Output the (X, Y) coordinate of the center of the cell containing the given text.  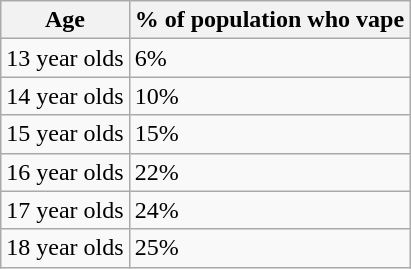
14 year olds (65, 96)
18 year olds (65, 248)
Age (65, 20)
16 year olds (65, 172)
6% (269, 58)
24% (269, 210)
22% (269, 172)
% of population who vape (269, 20)
17 year olds (65, 210)
13 year olds (65, 58)
10% (269, 96)
15 year olds (65, 134)
25% (269, 248)
15% (269, 134)
